For the text-containing cell, return its midpoint in [x, y] coordinate format. 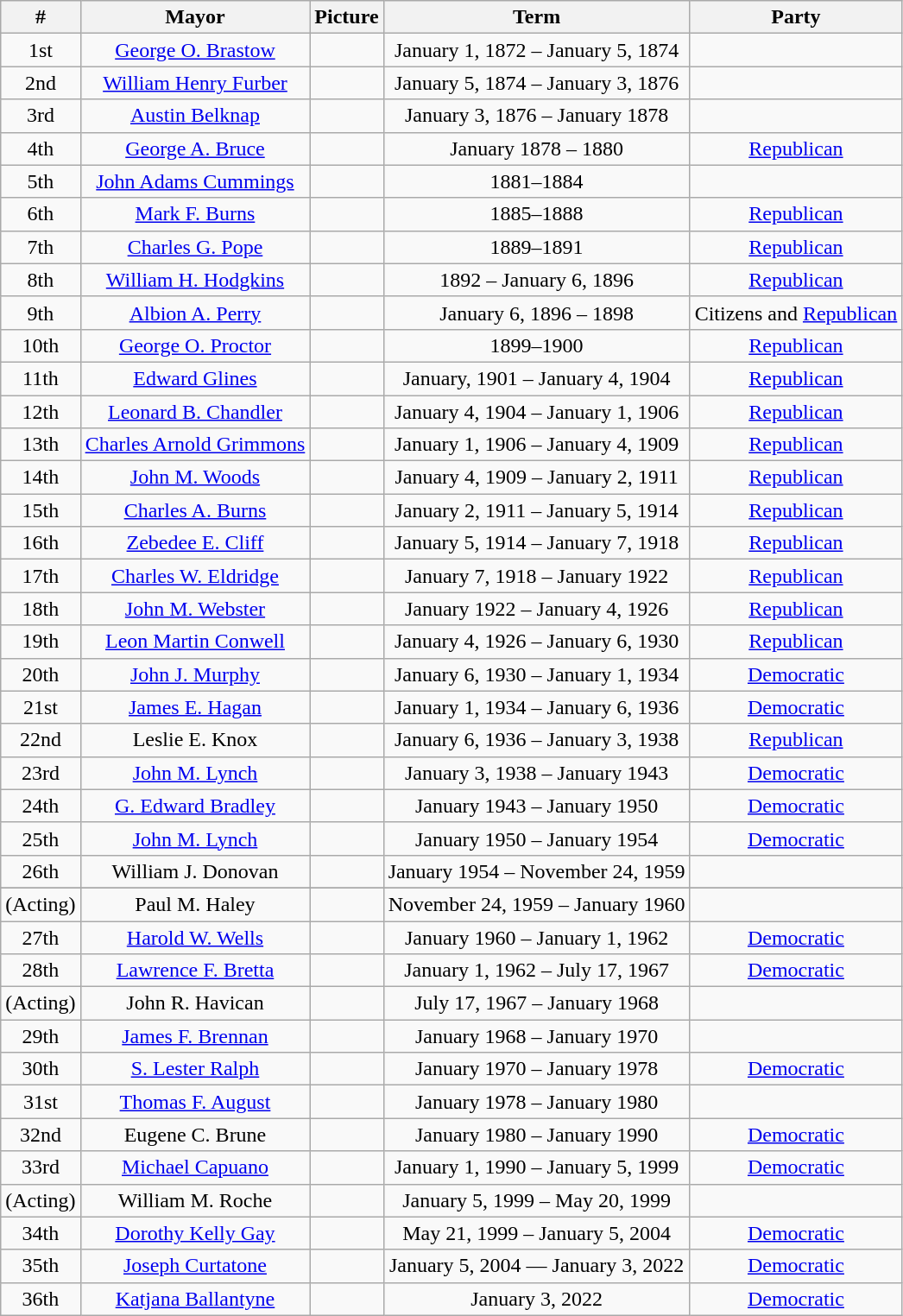
Edward Glines [195, 378]
January 5, 2004 — January 3, 2022 [537, 1266]
15th [41, 510]
17th [41, 576]
28th [41, 971]
Charles G. Pope [195, 247]
John J. Murphy [195, 674]
Albion A. Perry [195, 313]
14th [41, 478]
1892 – January 6, 1896 [537, 280]
2nd [41, 83]
January 1978 – January 1980 [537, 1102]
36th [41, 1299]
27th [41, 937]
January 6, 1930 – January 1, 1934 [537, 674]
Paul M. Haley [195, 904]
5th [41, 181]
13th [41, 445]
January 1950 – January 1954 [537, 838]
16th [41, 543]
Charles A. Burns [195, 510]
Harold W. Wells [195, 937]
18th [41, 609]
Term [537, 17]
January 1, 1962 – July 17, 1967 [537, 971]
January, 1901 – January 4, 1904 [537, 378]
James F. Brennan [195, 1036]
George O. Brastow [195, 50]
Michael Capuano [195, 1167]
January 7, 1918 – January 1922 [537, 576]
7th [41, 247]
January 1943 – January 1950 [537, 806]
26th [41, 871]
Austin Belknap [195, 116]
William M. Roche [195, 1200]
July 17, 1967 – January 1968 [537, 1003]
Leon Martin Conwell [195, 642]
John R. Havican [195, 1003]
January 3, 1938 – January 1943 [537, 773]
22nd [41, 740]
35th [41, 1266]
January 3, 1876 – January 1878 [537, 116]
January 2, 1911 – January 5, 1914 [537, 510]
Picture [347, 17]
1885–1888 [537, 214]
23rd [41, 773]
January 1970 – January 1978 [537, 1069]
January 1878 – 1880 [537, 149]
November 24, 1959 – January 1960 [537, 904]
10th [41, 345]
19th [41, 642]
32nd [41, 1135]
January 4, 1926 – January 6, 1930 [537, 642]
21st [41, 707]
January 1968 – January 1970 [537, 1036]
January 1922 – January 4, 1926 [537, 609]
George A. Bruce [195, 149]
1899–1900 [537, 345]
January 1, 1990 – January 5, 1999 [537, 1167]
4th [41, 149]
1881–1884 [537, 181]
9th [41, 313]
January 4, 1909 – January 2, 1911 [537, 478]
Leonard B. Chandler [195, 412]
January 5, 1999 – May 20, 1999 [537, 1200]
Mayor [195, 17]
Joseph Curtatone [195, 1266]
January 1, 1906 – January 4, 1909 [537, 445]
January 1960 – January 1, 1962 [537, 937]
Citizens and Republican [796, 313]
34th [41, 1233]
Katjana Ballantyne [195, 1299]
William J. Donovan [195, 871]
29th [41, 1036]
Party [796, 17]
John M. Webster [195, 609]
Dorothy Kelly Gay [195, 1233]
33rd [41, 1167]
James E. Hagan [195, 707]
1st [41, 50]
January 1954 – November 24, 1959 [537, 871]
John Adams Cummings [195, 181]
8th [41, 280]
January 3, 2022 [537, 1299]
20th [41, 674]
12th [41, 412]
G. Edward Bradley [195, 806]
3rd [41, 116]
Mark F. Burns [195, 214]
31st [41, 1102]
6th [41, 214]
January 1, 1872 – January 5, 1874 [537, 50]
# [41, 17]
Eugene C. Brune [195, 1135]
1889–1891 [537, 247]
Thomas F. August [195, 1102]
January 1, 1934 – January 6, 1936 [537, 707]
January 5, 1874 – January 3, 1876 [537, 83]
John M. Woods [195, 478]
January 6, 1896 – 1898 [537, 313]
Lawrence F. Bretta [195, 971]
Charles W. Eldridge [195, 576]
Zebedee E. Cliff [195, 543]
January 1980 – January 1990 [537, 1135]
January 5, 1914 – January 7, 1918 [537, 543]
May 21, 1999 – January 5, 2004 [537, 1233]
30th [41, 1069]
24th [41, 806]
Leslie E. Knox [195, 740]
January 6, 1936 – January 3, 1938 [537, 740]
25th [41, 838]
George O. Proctor [195, 345]
11th [41, 378]
Charles Arnold Grimmons [195, 445]
January 4, 1904 – January 1, 1906 [537, 412]
S. Lester Ralph [195, 1069]
William Henry Furber [195, 83]
William H. Hodgkins [195, 280]
